Return (X, Y) of the center of cell containing provided text 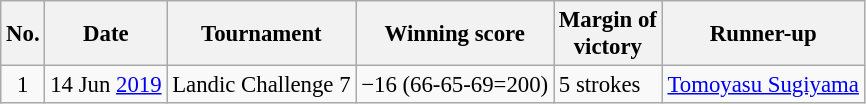
Tournament (262, 34)
Landic Challenge 7 (262, 85)
Tomoyasu Sugiyama (763, 85)
Margin ofvictory (608, 34)
Date (106, 34)
14 Jun 2019 (106, 85)
5 strokes (608, 85)
−16 (66-65-69=200) (455, 85)
1 (23, 85)
Winning score (455, 34)
Runner-up (763, 34)
No. (23, 34)
